For the text-containing cell, return its midpoint in (x, y) coordinate format. 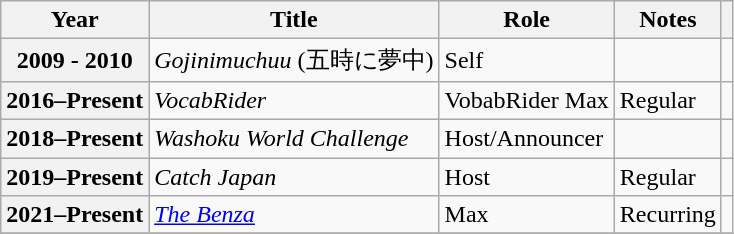
Notes (668, 20)
VobabRider Max (526, 100)
2018–Present (75, 138)
Recurring (668, 215)
Year (75, 20)
Washoku World Challenge (294, 138)
2021–Present (75, 215)
Self (526, 60)
Host/Announcer (526, 138)
2009 - 2010 (75, 60)
Gojinimuchuu (五時に夢中) (294, 60)
Max (526, 215)
The Benza (294, 215)
2019–Present (75, 177)
2016–Present (75, 100)
Host (526, 177)
VocabRider (294, 100)
Role (526, 20)
Title (294, 20)
Catch Japan (294, 177)
